Output the [x, y] coordinate of the center of the cell containing the given text.  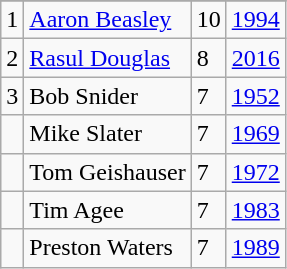
Mike Slater [108, 134]
1969 [256, 134]
Tom Geishauser [108, 172]
Rasul Douglas [108, 58]
2016 [256, 58]
1 [12, 20]
Preston Waters [108, 248]
Bob Snider [108, 96]
2 [12, 58]
1952 [256, 96]
1989 [256, 248]
Tim Agee [108, 210]
1983 [256, 210]
Aaron Beasley [108, 20]
10 [208, 20]
8 [208, 58]
1972 [256, 172]
3 [12, 96]
1994 [256, 20]
